Identify which cell holds the provided text, then report its (x, y) central coordinate. 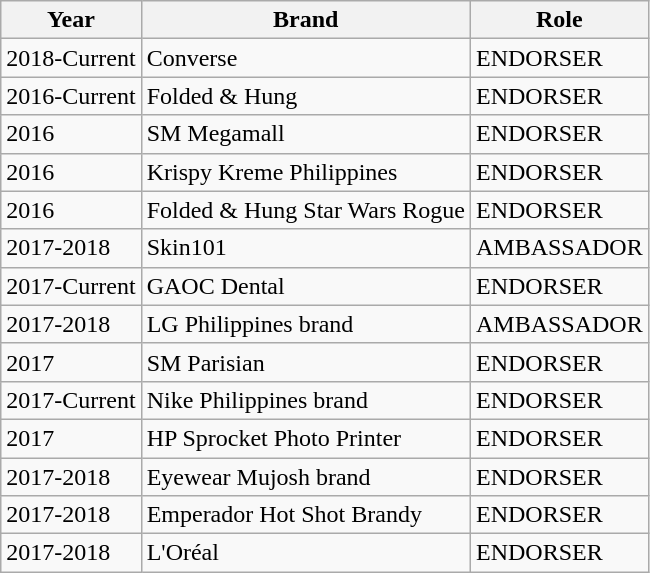
SM Megamall (306, 134)
Brand (306, 20)
SM Parisian (306, 362)
GAOC Dental (306, 286)
2016-Current (71, 96)
Skin101 (306, 248)
Role (559, 20)
Krispy Kreme Philippines (306, 172)
2018-Current (71, 58)
HP Sprocket Photo Printer (306, 438)
Folded & Hung Star Wars Rogue (306, 210)
Folded & Hung (306, 96)
Eyewear Mujosh brand (306, 477)
Nike Philippines brand (306, 400)
Converse (306, 58)
Year (71, 20)
Emperador Hot Shot Brandy (306, 515)
L'Oréal (306, 553)
LG Philippines brand (306, 324)
